Return the (X, Y) coordinate for the center point of the cell that contains the specified text.  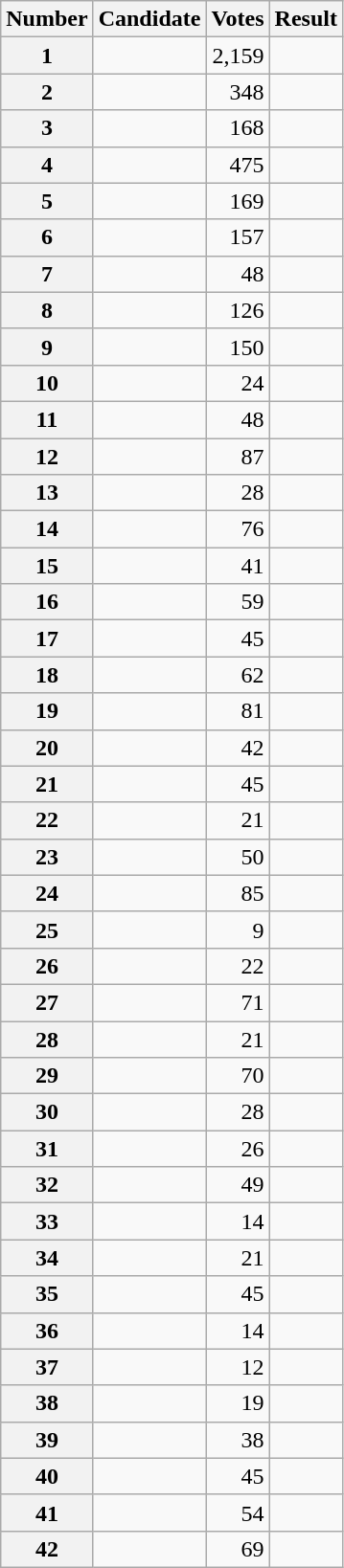
85 (238, 893)
40 (47, 1476)
32 (47, 1185)
30 (47, 1112)
2 (47, 92)
475 (238, 165)
23 (47, 857)
76 (238, 529)
31 (47, 1149)
1 (47, 56)
15 (47, 566)
10 (47, 383)
17 (47, 638)
150 (238, 347)
Number (47, 19)
50 (238, 857)
69 (238, 1549)
81 (238, 711)
8 (47, 310)
62 (238, 675)
49 (238, 1185)
3 (47, 128)
13 (47, 493)
Votes (238, 19)
36 (47, 1331)
34 (47, 1258)
20 (47, 748)
29 (47, 1076)
2,159 (238, 56)
168 (238, 128)
25 (47, 930)
5 (47, 201)
59 (238, 602)
126 (238, 310)
Candidate (149, 19)
348 (238, 92)
35 (47, 1294)
33 (47, 1221)
16 (47, 602)
39 (47, 1440)
6 (47, 237)
18 (47, 675)
4 (47, 165)
71 (238, 1002)
11 (47, 419)
157 (238, 237)
169 (238, 201)
70 (238, 1076)
37 (47, 1367)
27 (47, 1002)
54 (238, 1512)
87 (238, 457)
7 (47, 274)
Result (306, 19)
